Provide the (X, Y) coordinate of the cell's center where the given text is located.  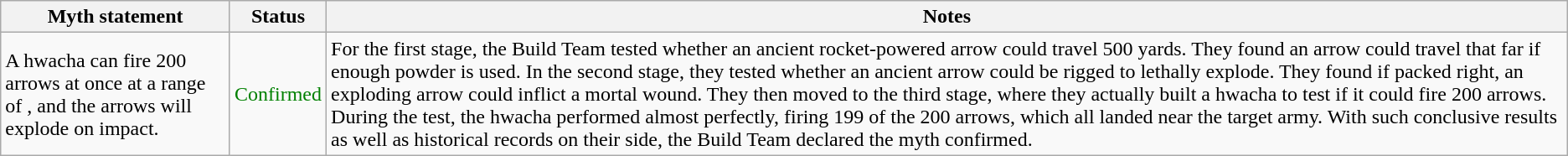
A hwacha can fire 200 arrows at once at a range of , and the arrows will explode on impact. (116, 94)
Myth statement (116, 17)
Confirmed (278, 94)
Status (278, 17)
Notes (947, 17)
